Search for the cell housing the specified text and yield its [x, y] center coordinate. 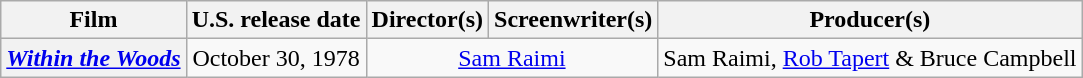
Director(s) [428, 20]
Within the Woods [94, 58]
Sam Raimi, Rob Tapert & Bruce Campbell [870, 58]
Film [94, 20]
Sam Raimi [512, 58]
Screenwriter(s) [574, 20]
Producer(s) [870, 20]
U.S. release date [276, 20]
October 30, 1978 [276, 58]
